Extract the [X, Y] coordinate from the center of the cell holding the provided text.  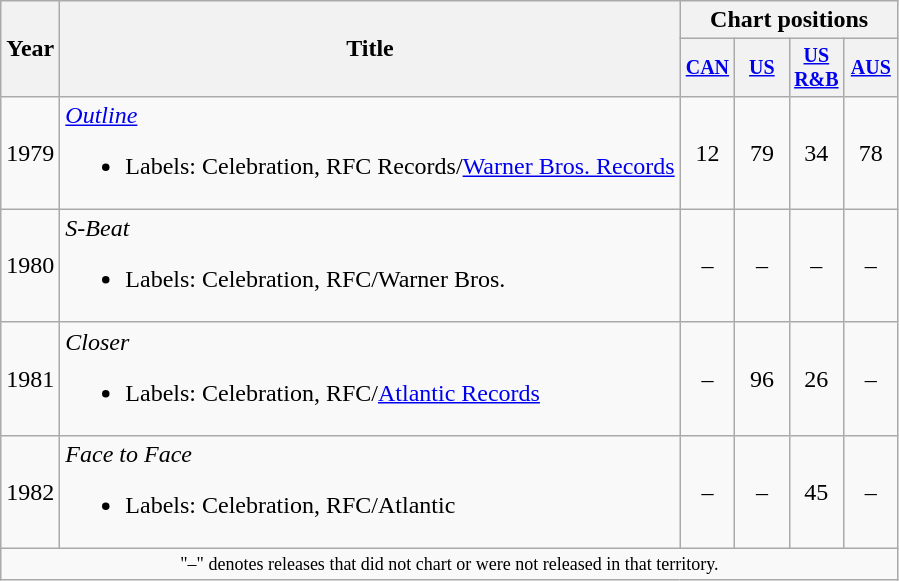
12 [707, 152]
AUS [871, 68]
1980 [30, 266]
Face to FaceLabels: Celebration, RFC/Atlantic [370, 492]
CloserLabels: Celebration, RFC/Atlantic Records [370, 378]
Year [30, 49]
78 [871, 152]
45 [816, 492]
US R&B [816, 68]
CAN [707, 68]
26 [816, 378]
34 [816, 152]
1981 [30, 378]
Chart positions [789, 20]
US [762, 68]
1982 [30, 492]
Title [370, 49]
96 [762, 378]
OutlineLabels: Celebration, RFC Records/Warner Bros. Records [370, 152]
1979 [30, 152]
S-BeatLabels: Celebration, RFC/Warner Bros. [370, 266]
"–" denotes releases that did not chart or were not released in that territory. [450, 564]
79 [762, 152]
